Locate the cell with the specified text and output its [X, Y] center coordinate. 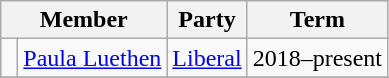
2018–present [317, 58]
Liberal [207, 58]
Member [84, 20]
Paula Luethen [92, 58]
Term [317, 20]
Party [207, 20]
